Identify which cell holds the provided text, then report its [X, Y] central coordinate. 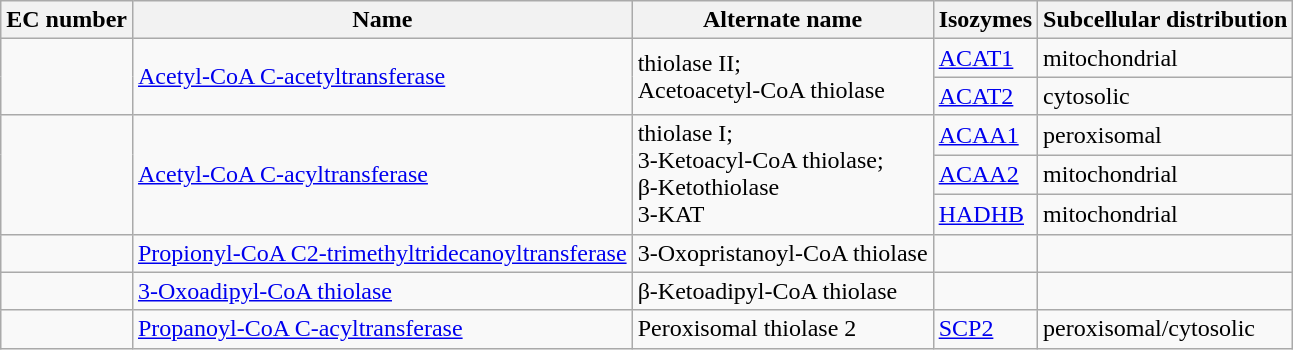
Acetyl-CoA C-acyltransferase [382, 174]
peroxisomal/cytosolic [1166, 329]
EC number [67, 20]
thiolase II;Acetoacetyl-CoA thiolase [782, 77]
Name [382, 20]
cytosolic [1166, 96]
ACAA2 [985, 175]
3-Oxoadipyl-CoA thiolase [382, 291]
Propanoyl-CoA C-acyltransferase [382, 329]
Isozymes [985, 20]
3-Oxopristanoyl-CoA thiolase [782, 253]
HADHB [985, 214]
ACAT1 [985, 58]
Peroxisomal thiolase 2 [782, 329]
SCP2 [985, 329]
ACAT2 [985, 96]
Propionyl-CoA C2-trimethyltridecanoyltransferase [382, 253]
Subcellular distribution [1166, 20]
Acetyl-CoA C-acetyltransferase [382, 77]
ACAA1 [985, 135]
Alternate name [782, 20]
β-Ketoadipyl-CoA thiolase [782, 291]
peroxisomal [1166, 135]
thiolase I;3-Ketoacyl-CoA thiolase;β-Ketothiolase3-KAT [782, 174]
